Scan for the cell matching the given text and deliver its [X, Y] coordinate at center. 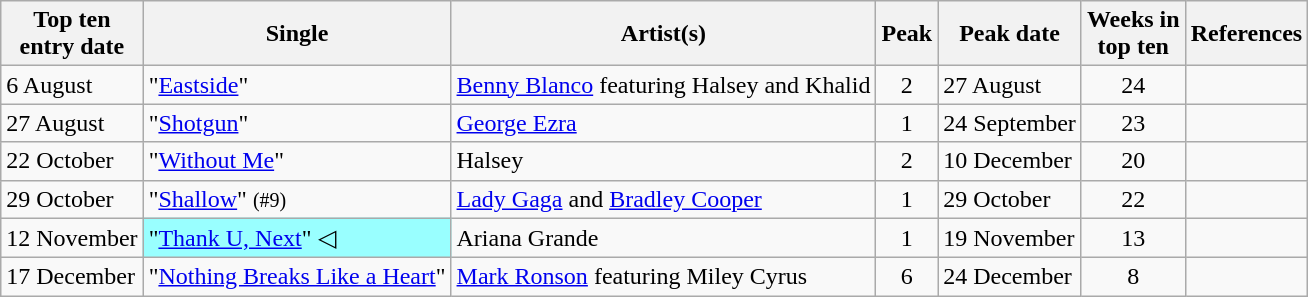
"Nothing Breaks Like a Heart" [297, 277]
Peak date [1010, 34]
Weeks intop ten [1133, 34]
20 [1133, 161]
6 [907, 277]
Mark Ronson featuring Miley Cyrus [664, 277]
Benny Blanco featuring Halsey and Khalid [664, 85]
"Shallow" (#9) [297, 199]
Peak [907, 34]
8 [1133, 277]
17 December [72, 277]
22 [1133, 199]
22 October [72, 161]
Single [297, 34]
6 August [72, 85]
Lady Gaga and Bradley Cooper [664, 199]
Halsey [664, 161]
24 December [1010, 277]
10 December [1010, 161]
Ariana Grande [664, 238]
Top tenentry date [72, 34]
References [1246, 34]
24 September [1010, 123]
"Thank U, Next" ◁ [297, 238]
George Ezra [664, 123]
19 November [1010, 238]
"Shotgun" [297, 123]
23 [1133, 123]
24 [1133, 85]
13 [1133, 238]
"Eastside" [297, 85]
Artist(s) [664, 34]
12 November [72, 238]
"Without Me" [297, 161]
